Return the [x, y] coordinate for the center point of the cell that contains the specified text.  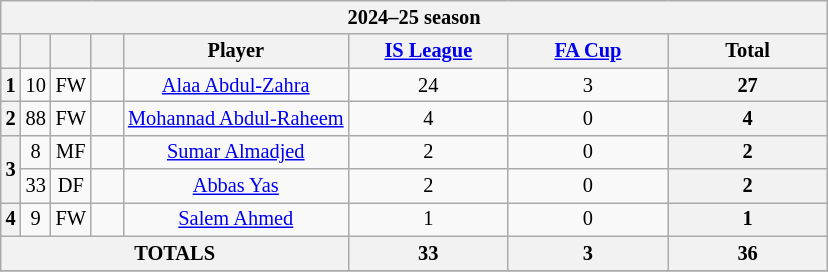
Player [236, 51]
IS League [428, 51]
Total [748, 51]
FA Cup [588, 51]
36 [748, 253]
Mohannad Abdul-Raheem [236, 118]
8 [36, 152]
9 [36, 219]
DF [71, 186]
TOTALS [175, 253]
MF [71, 152]
24 [428, 85]
2024–25 season [414, 17]
Sumar Almadjed [236, 152]
Salem Ahmed [236, 219]
Abbas Yas [236, 186]
27 [748, 85]
Alaa Abdul-Zahra [236, 85]
88 [36, 118]
10 [36, 85]
